Find where the given text appears and provide that cell's center as [x, y] coordinate. 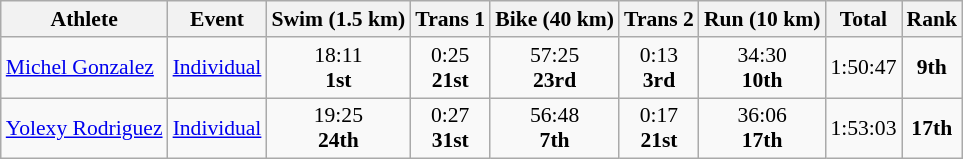
Total [863, 19]
1:50:47 [863, 68]
0:133rd [659, 68]
9th [932, 68]
34:30 10th [762, 68]
Michel Gonzalez [84, 68]
56:487th [554, 128]
Swim (1.5 km) [338, 19]
0:2731st [450, 128]
Athlete [84, 19]
17th [932, 128]
Trans 1 [450, 19]
36:0617th [762, 128]
57:2523rd [554, 68]
18:111st [338, 68]
Yolexy Rodriguez [84, 128]
Bike (40 km) [554, 19]
19:2524th [338, 128]
0:1721st [659, 128]
0:2521st [450, 68]
Rank [932, 19]
Run (10 km) [762, 19]
1:53:03 [863, 128]
Event [218, 19]
Trans 2 [659, 19]
